Determine the [X, Y] coordinate at the center of the cell enclosing the given text.  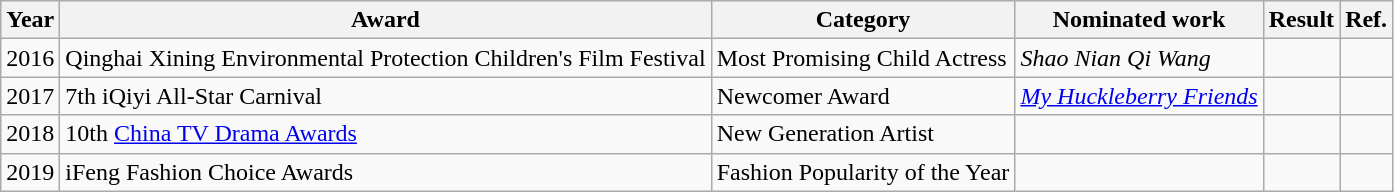
Qinghai Xining Environmental Protection Children's Film Festival [386, 58]
7th iQiyi All-Star Carnival [386, 96]
iFeng Fashion Choice Awards [386, 172]
Most Promising Child Actress [863, 58]
Year [30, 20]
Category [863, 20]
Ref. [1366, 20]
2017 [30, 96]
Award [386, 20]
2018 [30, 134]
My Huckleberry Friends [1139, 96]
New Generation Artist [863, 134]
2016 [30, 58]
Nominated work [1139, 20]
Fashion Popularity of the Year [863, 172]
2019 [30, 172]
10th China TV Drama Awards [386, 134]
Shao Nian Qi Wang [1139, 58]
Newcomer Award [863, 96]
Result [1301, 20]
